Output the (X, Y) coordinate of the center of the cell containing the given text.  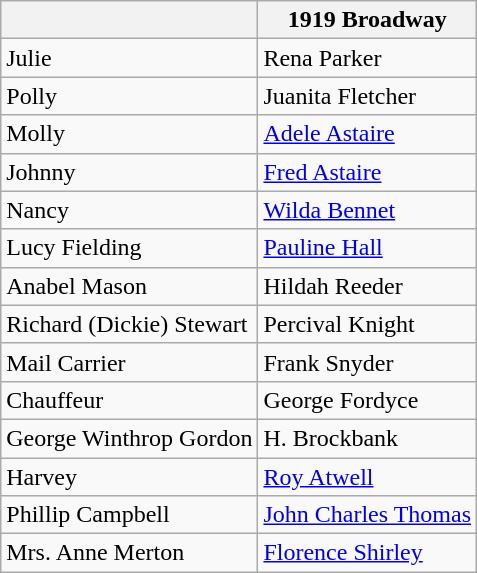
Lucy Fielding (130, 248)
Juanita Fletcher (368, 96)
Julie (130, 58)
Adele Astaire (368, 134)
Anabel Mason (130, 286)
Mrs. Anne Merton (130, 553)
George Fordyce (368, 400)
Polly (130, 96)
Florence Shirley (368, 553)
Nancy (130, 210)
1919 Broadway (368, 20)
Wilda Bennet (368, 210)
Roy Atwell (368, 477)
Richard (Dickie) Stewart (130, 324)
Fred Astaire (368, 172)
Johnny (130, 172)
Phillip Campbell (130, 515)
Mail Carrier (130, 362)
George Winthrop Gordon (130, 438)
Pauline Hall (368, 248)
Harvey (130, 477)
Hildah Reeder (368, 286)
Molly (130, 134)
Chauffeur (130, 400)
H. Brockbank (368, 438)
Percival Knight (368, 324)
John Charles Thomas (368, 515)
Frank Snyder (368, 362)
Rena Parker (368, 58)
